Determine the [x, y] coordinate at the center of the cell enclosing the given text.  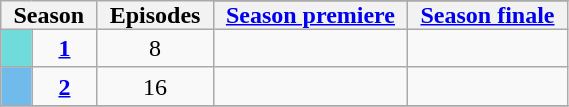
1 [64, 48]
Season premiere [310, 15]
16 [155, 86]
Season [49, 15]
Episodes [155, 15]
2 [64, 86]
8 [155, 48]
Season finale [488, 15]
